Extract the (x, y) coordinate from the center of the cell holding the provided text.  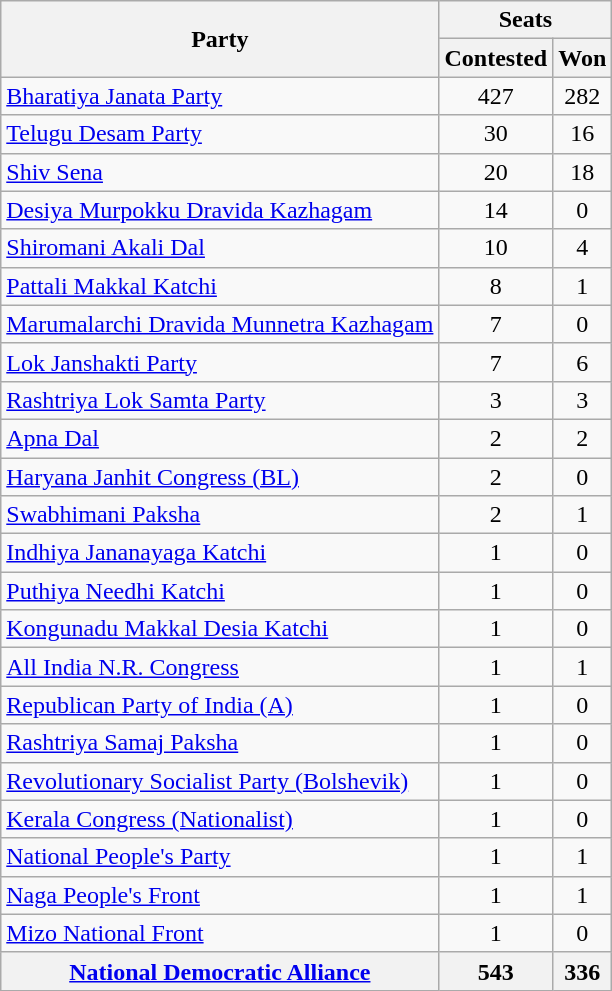
6 (582, 362)
Republican Party of India (A) (220, 705)
Apna Dal (220, 438)
8 (496, 286)
Revolutionary Socialist Party (Bolshevik) (220, 781)
427 (496, 96)
Won (582, 58)
Kongunadu Makkal Desia Katchi (220, 629)
16 (582, 134)
4 (582, 248)
National Democratic Alliance (220, 971)
Shiv Sena (220, 172)
Rashtriya Lok Samta Party (220, 400)
Naga People's Front (220, 895)
Haryana Janhit Congress (BL) (220, 477)
All India N.R. Congress (220, 667)
Indhiya Jananayaga Katchi (220, 553)
30 (496, 134)
Bharatiya Janata Party (220, 96)
Seats (526, 20)
Lok Janshakti Party (220, 362)
282 (582, 96)
336 (582, 971)
Marumalarchi Dravida Munnetra Kazhagam (220, 324)
Shiromani Akali Dal (220, 248)
Kerala Congress (Nationalist) (220, 819)
14 (496, 210)
Telugu Desam Party (220, 134)
Party (220, 39)
10 (496, 248)
Pattali Makkal Katchi (220, 286)
543 (496, 971)
Contested (496, 58)
Desiya Murpokku Dravida Kazhagam (220, 210)
Puthiya Needhi Katchi (220, 591)
Rashtriya Samaj Paksha (220, 743)
Swabhimani Paksha (220, 515)
18 (582, 172)
National People's Party (220, 857)
Mizo National Front (220, 933)
20 (496, 172)
